Search for the cell housing the specified text and yield its (x, y) center coordinate. 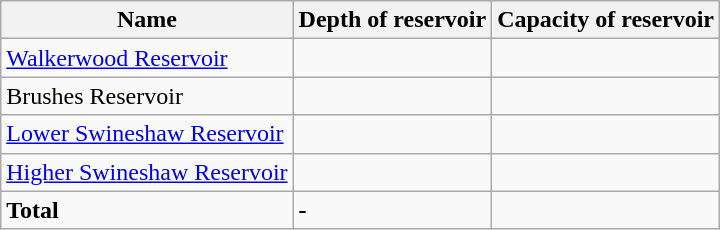
Name (147, 20)
Capacity of reservoir (606, 20)
- (392, 210)
Lower Swineshaw Reservoir (147, 134)
Brushes Reservoir (147, 96)
Depth of reservoir (392, 20)
Total (147, 210)
Higher Swineshaw Reservoir (147, 172)
Walkerwood Reservoir (147, 58)
